Output the (x, y) coordinate of the center of the cell containing the given text.  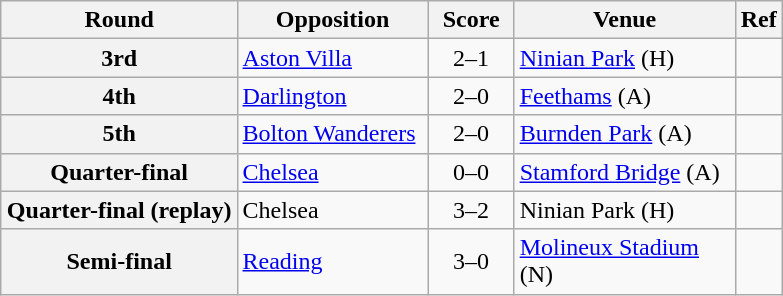
0–0 (471, 172)
3–2 (471, 210)
Feethams (A) (624, 96)
Score (471, 20)
Ref (758, 20)
Round (119, 20)
4th (119, 96)
2–1 (471, 58)
3–0 (471, 262)
Venue (624, 20)
Quarter-final (replay) (119, 210)
Reading (332, 262)
Stamford Bridge (A) (624, 172)
Darlington (332, 96)
Burnden Park (A) (624, 134)
Opposition (332, 20)
Molineux Stadium (N) (624, 262)
5th (119, 134)
Bolton Wanderers (332, 134)
3rd (119, 58)
Semi-final (119, 262)
Quarter-final (119, 172)
Aston Villa (332, 58)
